For the text-containing cell, return its midpoint in [x, y] coordinate format. 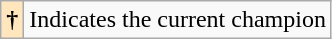
† [12, 20]
Indicates the current champion [178, 20]
